Detect which cell encompasses the target text, then output its (x, y) center coordinate. 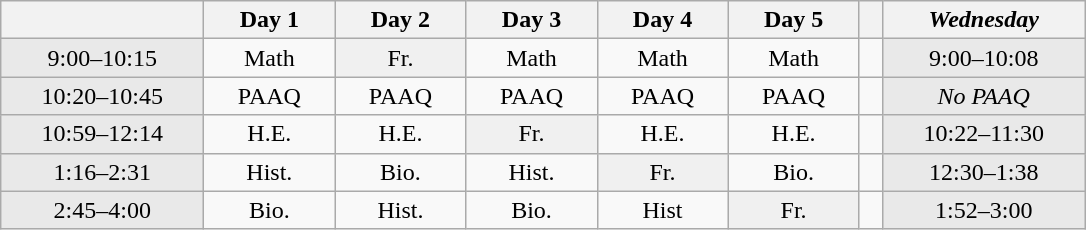
Wednesday (984, 20)
9:00–10:15 (102, 58)
Day 2 (400, 20)
1:16–2:31 (102, 172)
Day 3 (532, 20)
1:52–3:00 (984, 210)
Hist (662, 210)
10:59–12:14 (102, 134)
2:45–4:00 (102, 210)
Day 5 (794, 20)
10:20–10:45 (102, 96)
No PAAQ (984, 96)
Day 1 (270, 20)
12:30–1:38 (984, 172)
9:00–10:08 (984, 58)
10:22–11:30 (984, 134)
Day 4 (662, 20)
